Extract the [x, y] coordinate from the center of the cell holding the provided text.  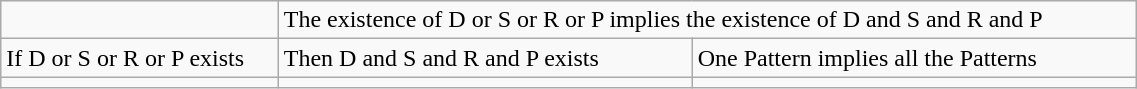
If D or S or R or P exists [140, 58]
Then D and S and R and P exists [485, 58]
One Pattern implies all the Patterns [914, 58]
The existence of D or S or R or P implies the existence of D and S and R and P [708, 20]
